Detect which cell encompasses the target text, then output its [X, Y] center coordinate. 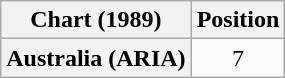
Australia (ARIA) [96, 58]
7 [238, 58]
Position [238, 20]
Chart (1989) [96, 20]
